Return [X, Y] of the center of cell containing provided text 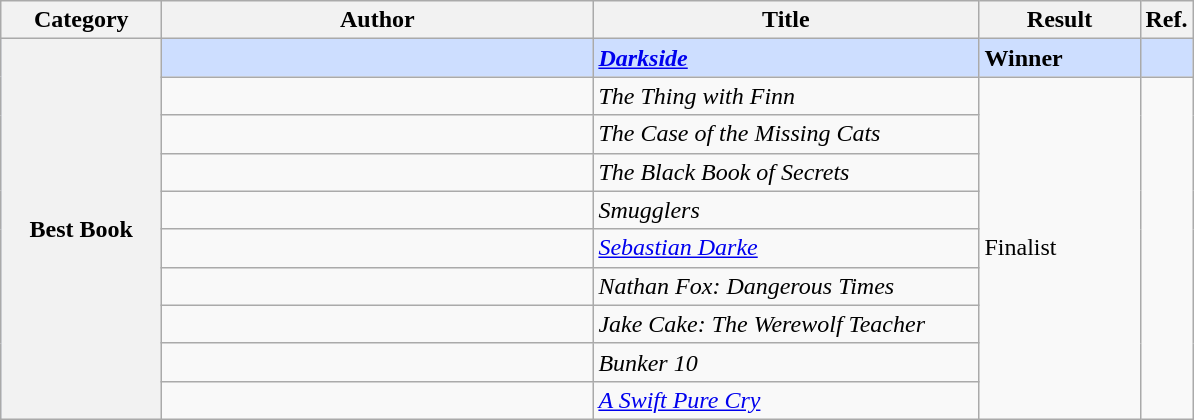
Winner [1060, 58]
Author [378, 20]
Nathan Fox: Dangerous Times [786, 286]
Ref. [1166, 20]
The Black Book of Secrets [786, 172]
Best Book [82, 230]
Bunker 10 [786, 362]
Category [82, 20]
A Swift Pure Cry [786, 400]
Result [1060, 20]
Jake Cake: The Werewolf Teacher [786, 324]
Sebastian Darke [786, 248]
Smugglers [786, 210]
The Case of the Missing Cats [786, 134]
Title [786, 20]
Darkside [786, 58]
Finalist [1060, 248]
The Thing with Finn [786, 96]
